Pinpoint the cell where the given text exists, returning its [x, y] midpoint coordinate. 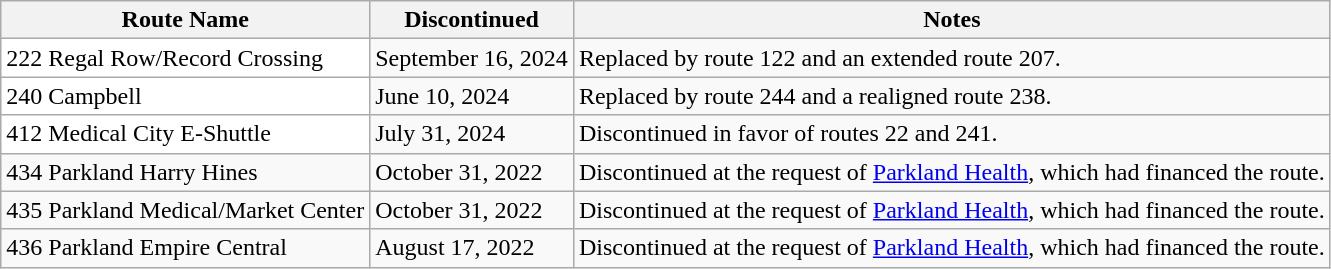
Route Name [186, 20]
Replaced by route 244 and a realigned route 238. [952, 96]
June 10, 2024 [472, 96]
240 Campbell [186, 96]
Replaced by route 122 and an extended route 207. [952, 58]
September 16, 2024 [472, 58]
434 Parkland Harry Hines [186, 172]
412 Medical City E-Shuttle [186, 134]
July 31, 2024 [472, 134]
435 Parkland Medical/Market Center [186, 210]
Discontinued [472, 20]
436 Parkland Empire Central [186, 248]
Notes [952, 20]
Discontinued in favor of routes 22 and 241. [952, 134]
222 Regal Row/Record Crossing [186, 58]
August 17, 2022 [472, 248]
